Locate the cell with the specified text and output its (X, Y) center coordinate. 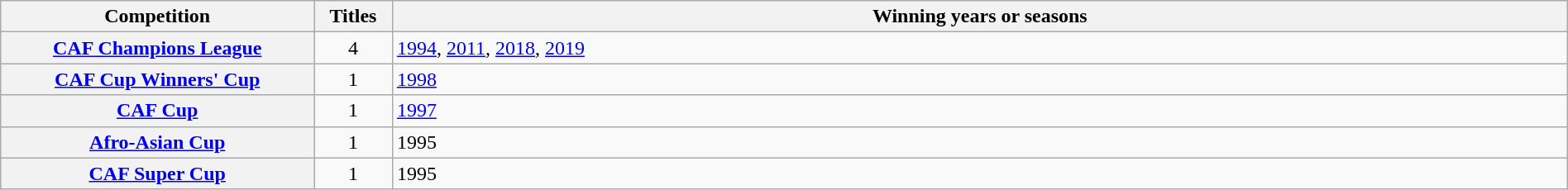
CAF Champions League (157, 48)
1994, 2011, 2018, 2019 (979, 48)
1997 (979, 111)
Titles (354, 17)
Afro-Asian Cup (157, 142)
Winning years or seasons (979, 17)
4 (354, 48)
CAF Super Cup (157, 173)
1998 (979, 79)
CAF Cup Winners' Cup (157, 79)
CAF Cup (157, 111)
Competition (157, 17)
